Detect which cell encompasses the target text, then output its [X, Y] center coordinate. 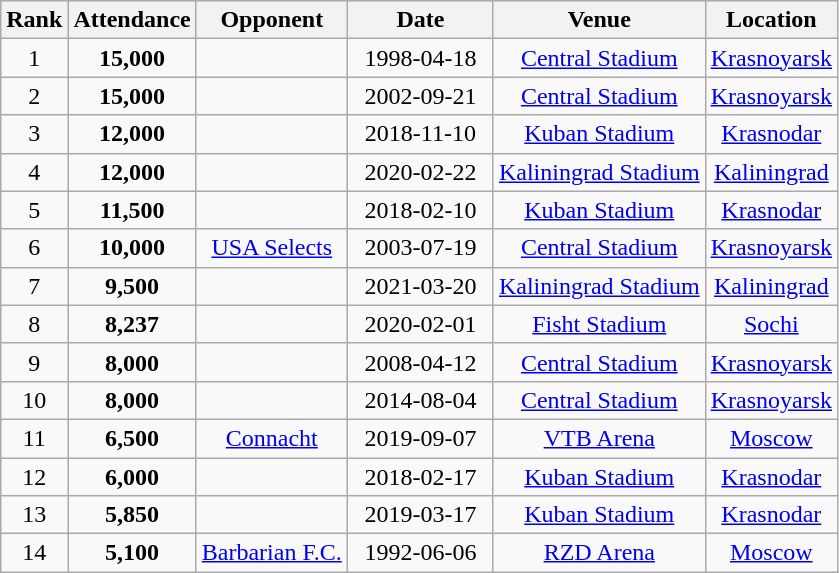
7 [34, 286]
Attendance [132, 20]
2 [34, 96]
11,500 [132, 210]
3 [34, 134]
2018-11-10 [420, 134]
2002-09-21 [420, 96]
Connacht [272, 438]
Venue [599, 20]
13 [34, 515]
Location [771, 20]
Opponent [272, 20]
2018-02-10 [420, 210]
6,000 [132, 477]
5 [34, 210]
2020-02-22 [420, 172]
4 [34, 172]
2014-08-04 [420, 400]
8 [34, 324]
6,500 [132, 438]
Fisht Stadium [599, 324]
5,100 [132, 553]
2019-03-17 [420, 515]
RZD Arena [599, 553]
2019-09-07 [420, 438]
10 [34, 400]
2003-07-19 [420, 248]
VTB Arena [599, 438]
Sochi [771, 324]
Rank [34, 20]
1992-06-06 [420, 553]
12 [34, 477]
6 [34, 248]
8,237 [132, 324]
9,500 [132, 286]
11 [34, 438]
Barbarian F.C. [272, 553]
1998-04-18 [420, 58]
2018-02-17 [420, 477]
10,000 [132, 248]
2020-02-01 [420, 324]
2008-04-12 [420, 362]
Date [420, 20]
USA Selects [272, 248]
1 [34, 58]
14 [34, 553]
2021-03-20 [420, 286]
9 [34, 362]
5,850 [132, 515]
